Detect which cell encompasses the target text, then output its (X, Y) center coordinate. 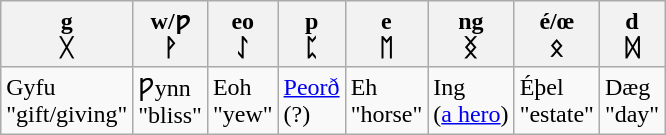
w/ƿᚹ (170, 34)
Dæg"day" (632, 100)
pᛈ (312, 34)
Éþel"estate" (556, 100)
Gyfu"gift/giving" (67, 100)
é/œᛟ (556, 34)
ngᛝ (471, 34)
gᚷ (67, 34)
dᛞ (632, 34)
Eh"horse" (386, 100)
eᛖ (386, 34)
Ƿynn"bliss" (170, 100)
Ing(a hero) (471, 100)
Eoh"yew" (242, 100)
Peorð(?) (312, 100)
eoᛇ (242, 34)
